Return [X, Y] of the center of cell containing provided text 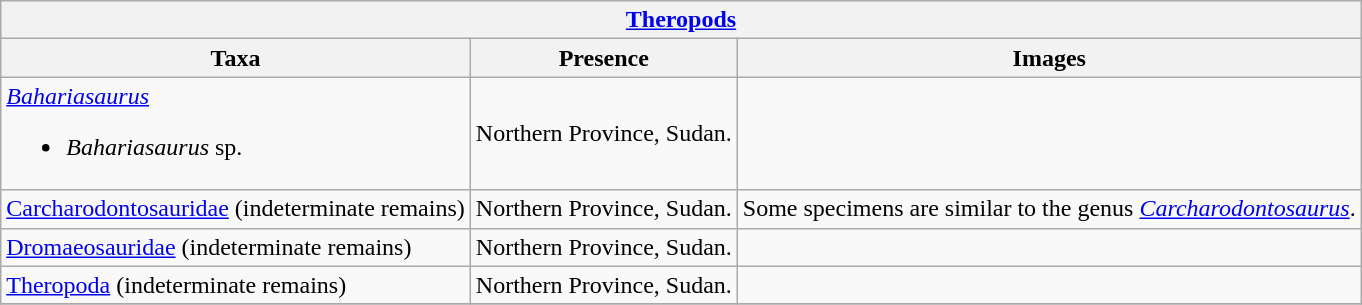
Images [1049, 58]
Theropods [681, 20]
BahariasaurusBahariasaurus sp. [236, 134]
Dromaeosauridae (indeterminate remains) [236, 247]
Theropoda (indeterminate remains) [236, 285]
Carcharodontosauridae (indeterminate remains) [236, 209]
Presence [604, 58]
Taxa [236, 58]
Some specimens are similar to the genus Carcharodontosaurus. [1049, 209]
